From the cell containing the given text, extract its center point as (X, Y) coordinate. 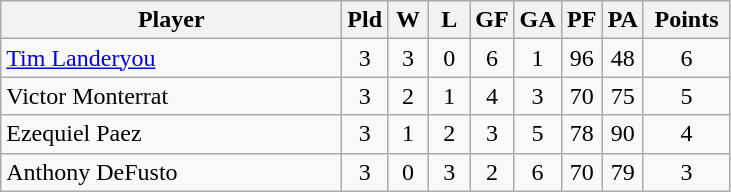
GA (538, 20)
75 (622, 96)
48 (622, 58)
Pld (365, 20)
W (408, 20)
96 (582, 58)
Tim Landeryou (172, 58)
78 (582, 134)
L (450, 20)
PA (622, 20)
PF (582, 20)
Ezequiel Paez (172, 134)
90 (622, 134)
GF (492, 20)
Victor Monterrat (172, 96)
79 (622, 172)
Player (172, 20)
Anthony DeFusto (172, 172)
Points (686, 20)
